For the text-containing cell, return its midpoint in (x, y) coordinate format. 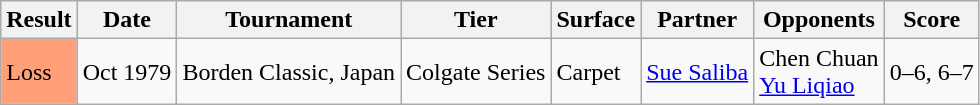
Tier (476, 20)
Score (932, 20)
Sue Saliba (698, 72)
Chen Chuan Yu Liqiao (819, 72)
Surface (596, 20)
Borden Classic, Japan (289, 72)
Result (39, 20)
Carpet (596, 72)
0–6, 6–7 (932, 72)
Date (127, 20)
Tournament (289, 20)
Loss (39, 72)
Opponents (819, 20)
Colgate Series (476, 72)
Partner (698, 20)
Oct 1979 (127, 72)
